Return (x, y) of the center of cell containing provided text 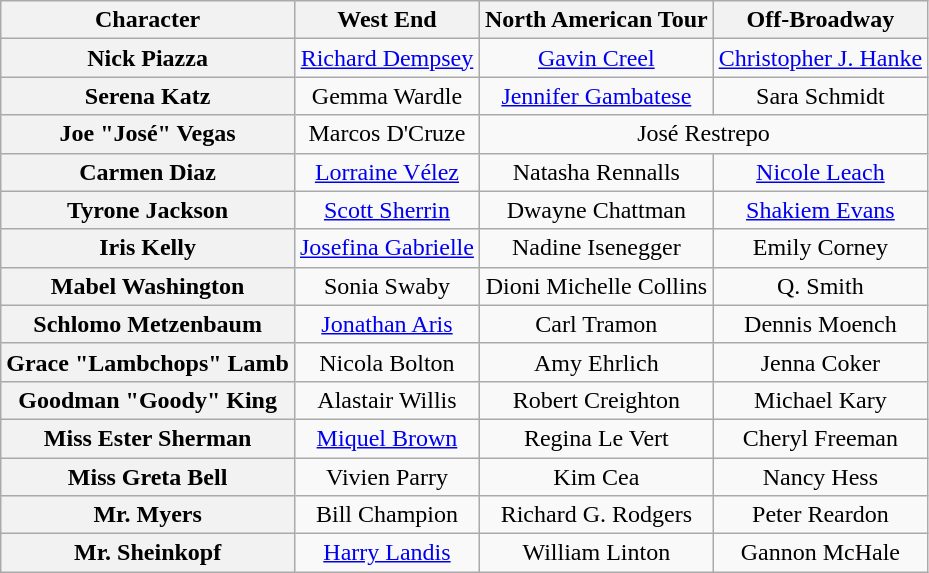
Amy Ehrlich (596, 362)
Iris Kelly (148, 248)
Regina Le Vert (596, 438)
Goodman "Goody" King (148, 400)
Michael Kary (820, 400)
Nick Piazza (148, 58)
Alastair Willis (386, 400)
Q. Smith (820, 286)
Serena Katz (148, 96)
Richard G. Rodgers (596, 515)
Dwayne Chattman (596, 210)
Miss Ester Sherman (148, 438)
Dioni Michelle Collins (596, 286)
Josefina Gabrielle (386, 248)
Nancy Hess (820, 477)
Mabel Washington (148, 286)
Christopher J. Hanke (820, 58)
Richard Dempsey (386, 58)
West End (386, 20)
Off-Broadway (820, 20)
Miquel Brown (386, 438)
Shakiem Evans (820, 210)
Peter Reardon (820, 515)
Tyrone Jackson (148, 210)
Vivien Parry (386, 477)
Jennifer Gambatese (596, 96)
Gannon McHale (820, 553)
Joe "José" Vegas (148, 134)
Miss Greta Bell (148, 477)
Harry Landis (386, 553)
Character (148, 20)
Gavin Creel (596, 58)
Sara Schmidt (820, 96)
Lorraine Vélez (386, 172)
Schlomo Metzenbaum (148, 324)
North American Tour (596, 20)
William Linton (596, 553)
Nicola Bolton (386, 362)
Nadine Isenegger (596, 248)
Mr. Myers (148, 515)
Nicole Leach (820, 172)
Scott Sherrin (386, 210)
Jenna Coker (820, 362)
Mr. Sheinkopf (148, 553)
Marcos D'Cruze (386, 134)
Kim Cea (596, 477)
Dennis Moench (820, 324)
Natasha Rennalls (596, 172)
Robert Creighton (596, 400)
Jonathan Aris (386, 324)
Cheryl Freeman (820, 438)
José Restrepo (703, 134)
Carl Tramon (596, 324)
Grace "Lambchops" Lamb (148, 362)
Emily Corney (820, 248)
Carmen Diaz (148, 172)
Bill Champion (386, 515)
Sonia Swaby (386, 286)
Gemma Wardle (386, 96)
